Search for the cell housing the specified text and yield its [X, Y] center coordinate. 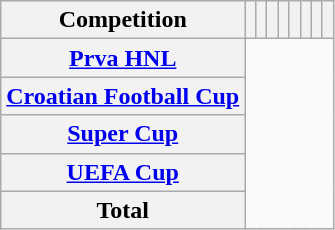
Prva HNL [123, 58]
Super Cup [123, 134]
Total [123, 210]
UEFA Cup [123, 172]
Croatian Football Cup [123, 96]
Competition [123, 20]
